Pinpoint the cell where the given text exists, returning its [X, Y] midpoint coordinate. 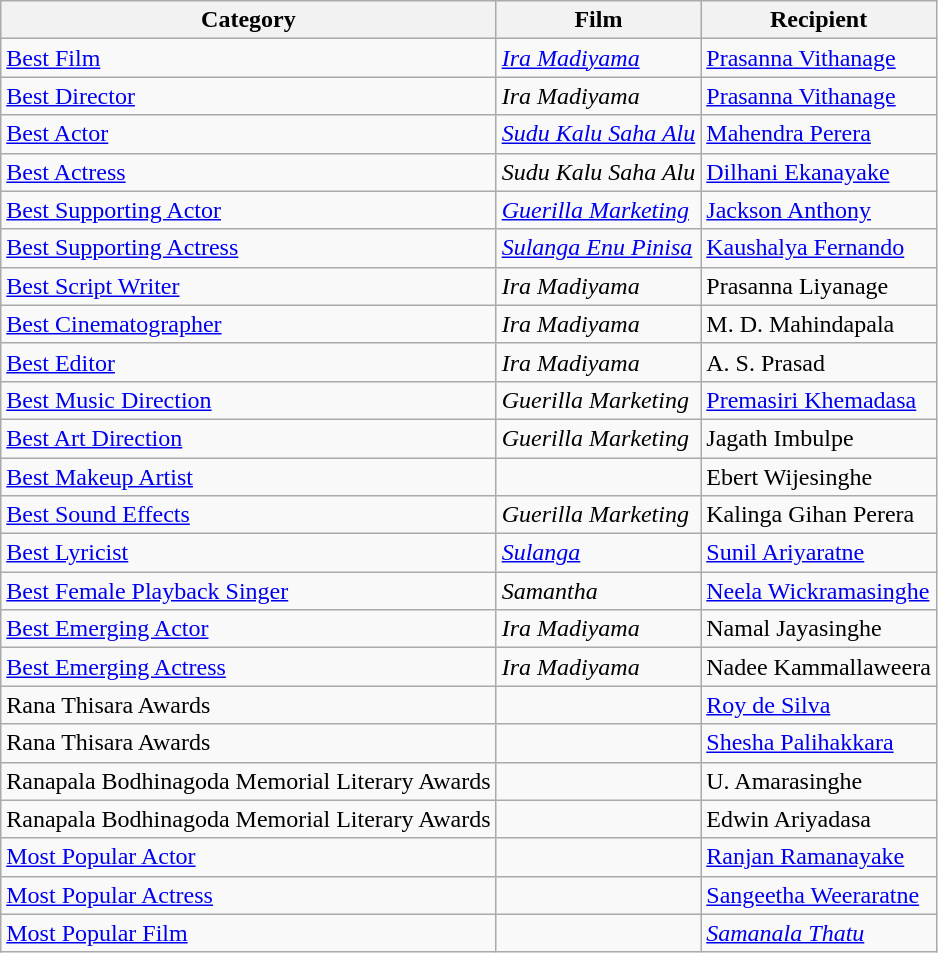
Best Director [248, 96]
Most Popular Actress [248, 895]
Neela Wickramasinghe [819, 591]
Sangeetha Weeraratne [819, 895]
Recipient [819, 20]
Samantha [598, 591]
Best Lyricist [248, 553]
Best Film [248, 58]
Best Cinematographer [248, 324]
Best Supporting Actor [248, 210]
Most Popular Film [248, 933]
Jagath Imbulpe [819, 438]
Best Editor [248, 362]
Roy de Silva [819, 705]
Best Sound Effects [248, 515]
Prasanna Liyanage [819, 286]
Sulanga [598, 553]
Film [598, 20]
Edwin Ariyadasa [819, 819]
Namal Jayasinghe [819, 629]
U. Amarasinghe [819, 781]
Ranjan Ramanayake [819, 857]
Best Actress [248, 172]
Samanala Thatu [819, 933]
A. S. Prasad [819, 362]
Premasiri Khemadasa [819, 400]
Best Script Writer [248, 286]
Best Emerging Actor [248, 629]
Best Actor [248, 134]
Shesha Palihakkara [819, 743]
Most Popular Actor [248, 857]
Category [248, 20]
Best Emerging Actress [248, 667]
Best Female Playback Singer [248, 591]
M. D. Mahindapala [819, 324]
Sulanga Enu Pinisa [598, 248]
Best Makeup Artist [248, 477]
Best Art Direction [248, 438]
Jackson Anthony [819, 210]
Kaushalya Fernando [819, 248]
Sunil Ariyaratne [819, 553]
Ebert Wijesinghe [819, 477]
Dilhani Ekanayake [819, 172]
Nadee Kammallaweera [819, 667]
Best Music Direction [248, 400]
Best Supporting Actress [248, 248]
Mahendra Perera [819, 134]
Kalinga Gihan Perera [819, 515]
